Find where the given text appears and provide that cell's center as (x, y) coordinate. 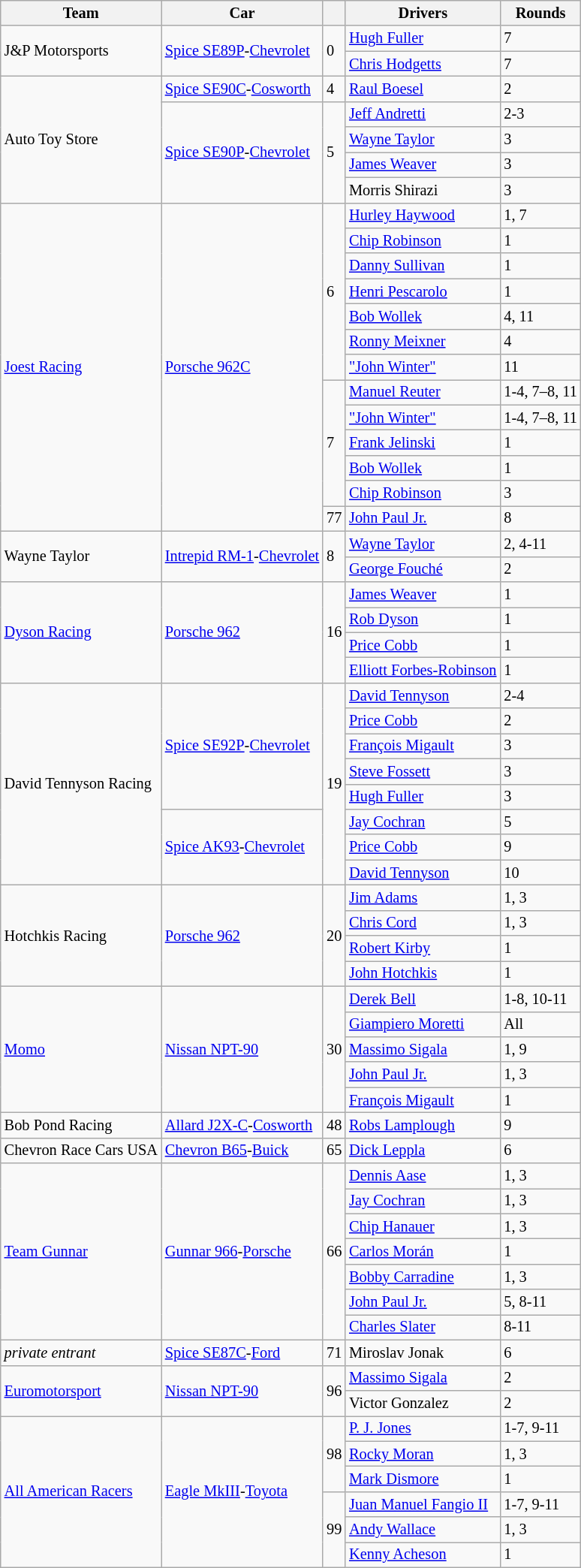
Miroslav Jonak (423, 1352)
65 (334, 1150)
Morris Shirazi (423, 190)
Spice SE90C-Cosworth (242, 89)
Momo (81, 1049)
Bobby Carradine (423, 1277)
J&P Motorsports (81, 51)
5, 8-11 (540, 1302)
Hurley Haywood (423, 216)
Joest Racing (81, 367)
Auto Toy Store (81, 139)
66 (334, 1252)
All (540, 1024)
Allard J2X-C-Cosworth (242, 1125)
Robs Lamplough (423, 1125)
John Hotchkis (423, 973)
Spice SE92P-Chevrolet (242, 746)
2-3 (540, 114)
20 (334, 936)
Jeff Andretti (423, 114)
Manuel Reuter (423, 392)
Juan Manuel Fangio II (423, 1504)
Elliott Forbes-Robinson (423, 670)
Charles Slater (423, 1327)
Hotchkis Racing (81, 936)
Chevron Race Cars USA (81, 1150)
11 (540, 367)
Danny Sullivan (423, 266)
Spice AK93-Chevrolet (242, 847)
Ronny Meixner (423, 342)
All American Racers (81, 1491)
Frank Jelinski (423, 442)
99 (334, 1529)
Spice SE89P-Chevrolet (242, 51)
Team (81, 13)
George Fouché (423, 569)
0 (334, 51)
10 (540, 873)
Porsche 962C (242, 367)
private entrant (81, 1352)
Gunnar 966-Porsche (242, 1252)
30 (334, 1049)
Spice SE87C-Ford (242, 1352)
8-11 (540, 1327)
Robert Kirby (423, 948)
1, 7 (540, 216)
96 (334, 1391)
Euromotorsport (81, 1391)
Eagle MkIII-Toyota (242, 1491)
Carlos Morán (423, 1252)
Team Gunnar (81, 1252)
Chip Hanauer (423, 1226)
Mark Dismore (423, 1479)
19 (334, 784)
Henri Pescarolo (423, 291)
1-8, 10-11 (540, 999)
2, 4-11 (540, 544)
Intrepid RM-1-Chevrolet (242, 556)
David Tennyson Racing (81, 784)
Derek Bell (423, 999)
Jim Adams (423, 897)
Chris Cord (423, 923)
16 (334, 632)
Bob Pond Racing (81, 1125)
Spice SE90P-Chevrolet (242, 152)
Kenny Acheson (423, 1554)
Chevron B65-Buick (242, 1150)
77 (334, 518)
Dennis Aase (423, 1176)
Car (242, 13)
Steve Fossett (423, 771)
98 (334, 1454)
Dyson Racing (81, 632)
Rounds (540, 13)
71 (334, 1352)
Drivers (423, 13)
Rocky Moran (423, 1454)
1, 9 (540, 1049)
P. J. Jones (423, 1428)
48 (334, 1125)
Chris Hodgetts (423, 64)
Andy Wallace (423, 1530)
2-4 (540, 695)
Rob Dyson (423, 620)
Raul Boesel (423, 89)
Victor Gonzalez (423, 1403)
Dick Leppla (423, 1150)
4, 11 (540, 316)
Giampiero Moretti (423, 1024)
